Scan for the cell matching the given text and deliver its (X, Y) coordinate at center. 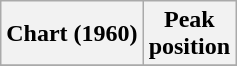
Chart (1960) (72, 34)
Peakposition (189, 34)
